From the cell containing the given text, extract its center point as (X, Y) coordinate. 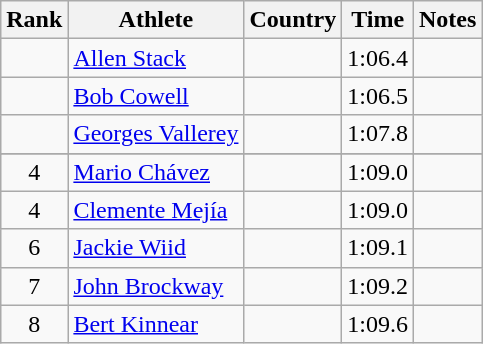
Time (378, 20)
Clemente Mejía (156, 210)
Mario Chávez (156, 172)
6 (34, 248)
1:07.8 (378, 134)
8 (34, 324)
Bert Kinnear (156, 324)
1:09.6 (378, 324)
7 (34, 286)
Georges Vallerey (156, 134)
1:06.5 (378, 96)
Rank (34, 20)
Bob Cowell (156, 96)
Allen Stack (156, 58)
Athlete (156, 20)
1:09.1 (378, 248)
Jackie Wiid (156, 248)
1:09.2 (378, 286)
1:06.4 (378, 58)
Country (293, 20)
John Brockway (156, 286)
Notes (447, 20)
